Find where the given text appears and provide that cell's center as [x, y] coordinate. 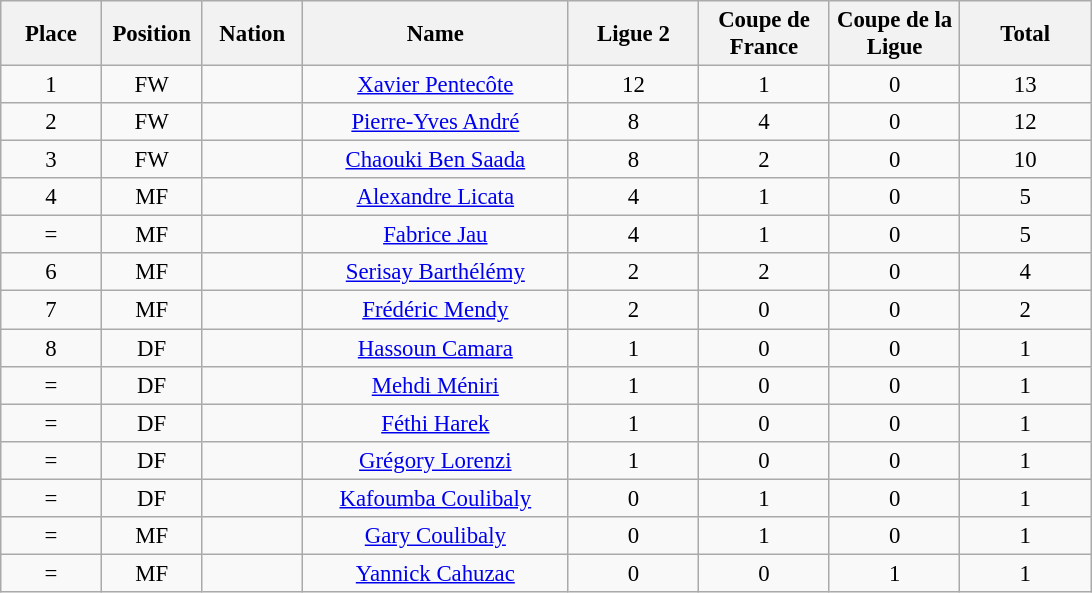
Alexandre Licata [436, 197]
Place [52, 34]
Coupe de France [764, 34]
Kafoumba Coulibaly [436, 498]
13 [1026, 85]
6 [52, 273]
Serisay Barthélémy [436, 273]
10 [1026, 160]
7 [52, 310]
Coupe de la Ligue [894, 34]
Chaouki Ben Saada [436, 160]
Pierre-Yves André [436, 122]
Yannick Cahuzac [436, 573]
Gary Coulibaly [436, 536]
Hassoun Camara [436, 348]
Position [152, 34]
Ligue 2 [634, 34]
Xavier Pentecôte [436, 85]
3 [52, 160]
Féthi Harek [436, 423]
Name [436, 34]
Mehdi Méniri [436, 385]
Nation [252, 34]
Frédéric Mendy [436, 310]
Total [1026, 34]
Fabrice Jau [436, 235]
Grégory Lorenzi [436, 460]
